Extract the [x, y] coordinate from the center of the cell holding the provided text.  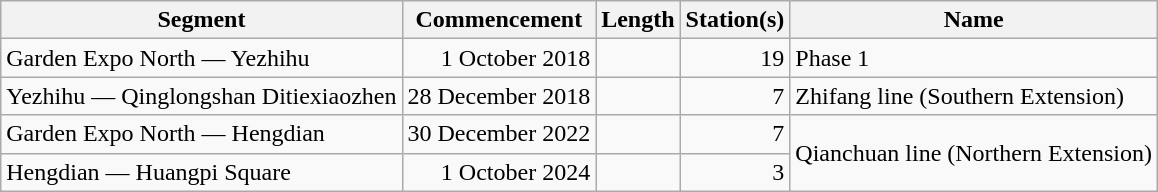
Zhifang line (Southern Extension) [974, 96]
3 [735, 172]
Name [974, 20]
Commencement [499, 20]
Phase 1 [974, 58]
30 December 2022 [499, 134]
Garden Expo North — Hengdian [202, 134]
28 December 2018 [499, 96]
Hengdian — Huangpi Square [202, 172]
Yezhihu — Qinglongshan Ditiexiaozhen [202, 96]
1 October 2018 [499, 58]
1 October 2024 [499, 172]
Length [638, 20]
Qianchuan line (Northern Extension) [974, 153]
19 [735, 58]
Segment [202, 20]
Garden Expo North — Yezhihu [202, 58]
Station(s) [735, 20]
